Capture the cell that displays the provided text and extract its (X, Y) central coordinate. 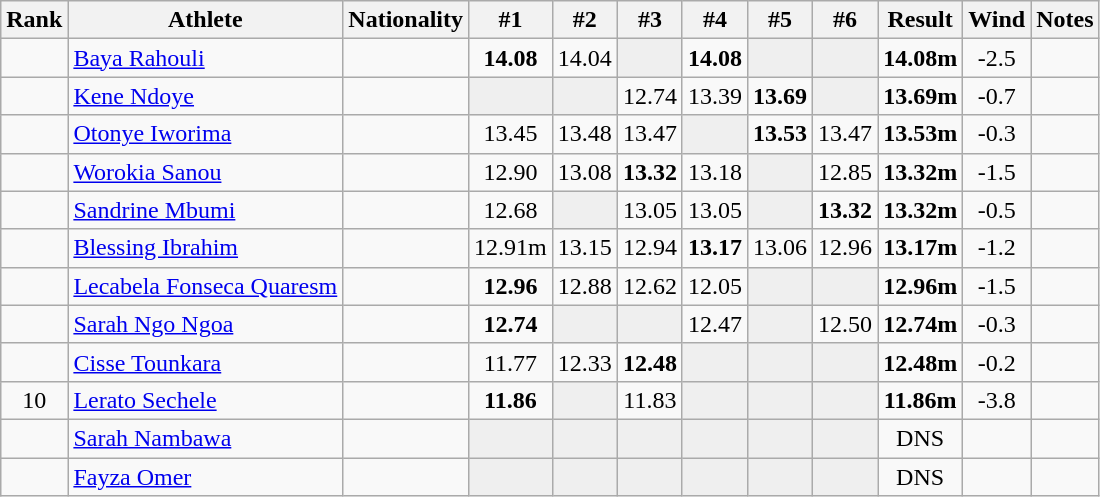
#2 (584, 20)
13.15 (584, 248)
12.62 (650, 286)
10 (34, 400)
-0.7 (997, 96)
12.74m (920, 324)
Lerato Sechele (206, 400)
11.86m (920, 400)
14.08m (920, 58)
-0.2 (997, 362)
Sarah Nambawa (206, 438)
12.96m (920, 286)
11.83 (650, 400)
#3 (650, 20)
Blessing Ibrahim (206, 248)
Notes (1065, 20)
12.50 (846, 324)
12.33 (584, 362)
Cisse Tounkara (206, 362)
#1 (511, 20)
12.88 (584, 286)
Otonye Iworima (206, 134)
12.91m (511, 248)
-1.2 (997, 248)
Nationality (406, 20)
12.05 (714, 286)
Result (920, 20)
12.48m (920, 362)
13.39 (714, 96)
Worokia Sanou (206, 172)
-2.5 (997, 58)
-0.5 (997, 210)
Sandrine Mbumi (206, 210)
12.94 (650, 248)
13.69m (920, 96)
14.04 (584, 58)
12.47 (714, 324)
Sarah Ngo Ngoa (206, 324)
Kene Ndoye (206, 96)
12.90 (511, 172)
Athlete (206, 20)
11.77 (511, 362)
#5 (780, 20)
#6 (846, 20)
Wind (997, 20)
13.53 (780, 134)
-3.8 (997, 400)
12.68 (511, 210)
Lecabela Fonseca Quaresm (206, 286)
13.48 (584, 134)
13.53m (920, 134)
Rank (34, 20)
11.86 (511, 400)
12.48 (650, 362)
13.17 (714, 248)
13.45 (511, 134)
13.17m (920, 248)
#4 (714, 20)
13.06 (780, 248)
Baya Rahouli (206, 58)
13.18 (714, 172)
13.08 (584, 172)
Fayza Omer (206, 477)
12.85 (846, 172)
13.69 (780, 96)
